Scan for the cell matching the given text and deliver its (X, Y) coordinate at center. 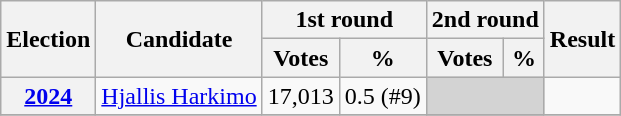
Candidate (179, 39)
Election (48, 39)
17,013 (300, 96)
Result (582, 39)
1st round (344, 20)
2nd round (485, 20)
2024 (48, 96)
Hjallis Harkimo (179, 96)
0.5 (#9) (382, 96)
